For the text-containing cell, return its midpoint in (x, y) coordinate format. 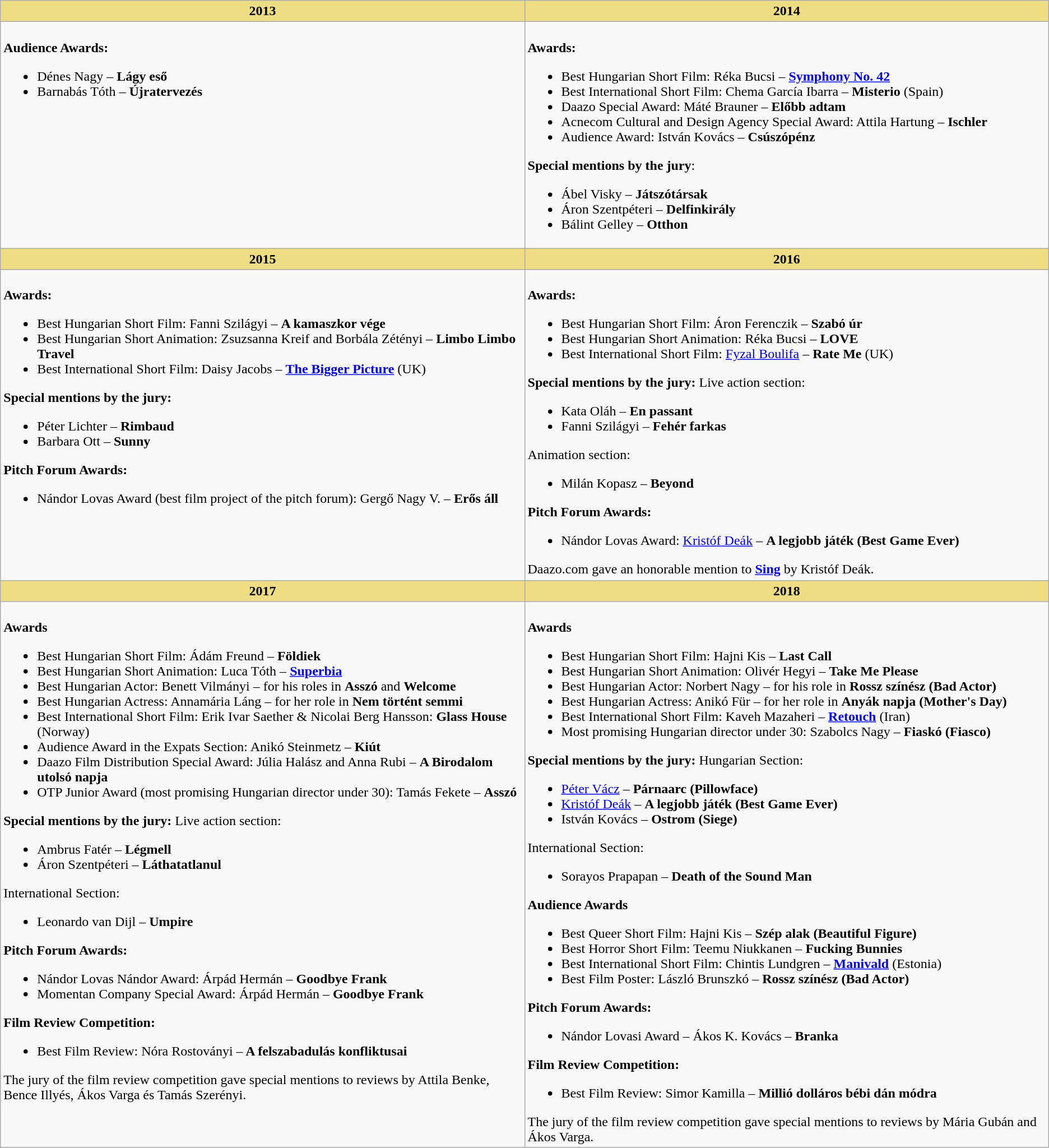
2013 (262, 11)
2015 (262, 259)
2018 (787, 591)
2017 (262, 591)
2016 (787, 259)
Audience Awards:Dénes Nagy – Lágy esőBarnabás Tóth – Újratervezés (262, 135)
2014 (787, 11)
